Return the [x, y] coordinate for the center point of the cell that contains the specified text.  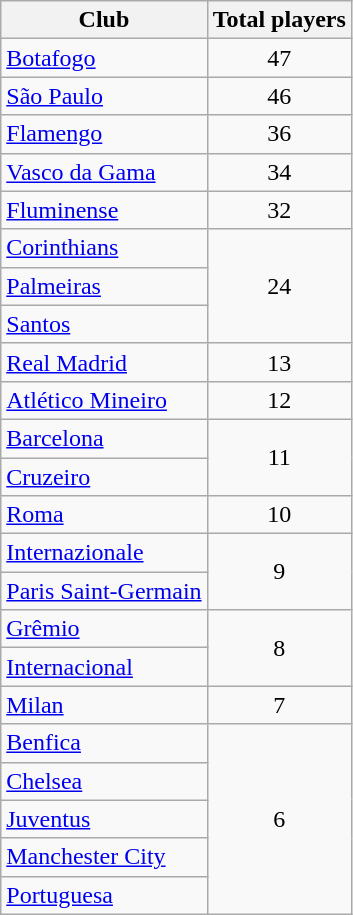
Club [104, 20]
São Paulo [104, 96]
47 [279, 58]
13 [279, 362]
Fluminense [104, 210]
Internazionale [104, 553]
Barcelona [104, 438]
Portuguesa [104, 895]
Botafogo [104, 58]
24 [279, 286]
Palmeiras [104, 286]
Real Madrid [104, 362]
Flamengo [104, 134]
Grêmio [104, 629]
34 [279, 172]
Corinthians [104, 248]
Cruzeiro [104, 477]
36 [279, 134]
Milan [104, 705]
Benfica [104, 743]
7 [279, 705]
Total players [279, 20]
8 [279, 648]
Vasco da Gama [104, 172]
10 [279, 515]
Internacional [104, 667]
Santos [104, 324]
6 [279, 819]
Atlético Mineiro [104, 400]
9 [279, 572]
12 [279, 400]
46 [279, 96]
Roma [104, 515]
11 [279, 457]
Chelsea [104, 781]
Manchester City [104, 857]
Paris Saint-Germain [104, 591]
Juventus [104, 819]
32 [279, 210]
